Extract the [X, Y] coordinate from the center of the cell holding the provided text.  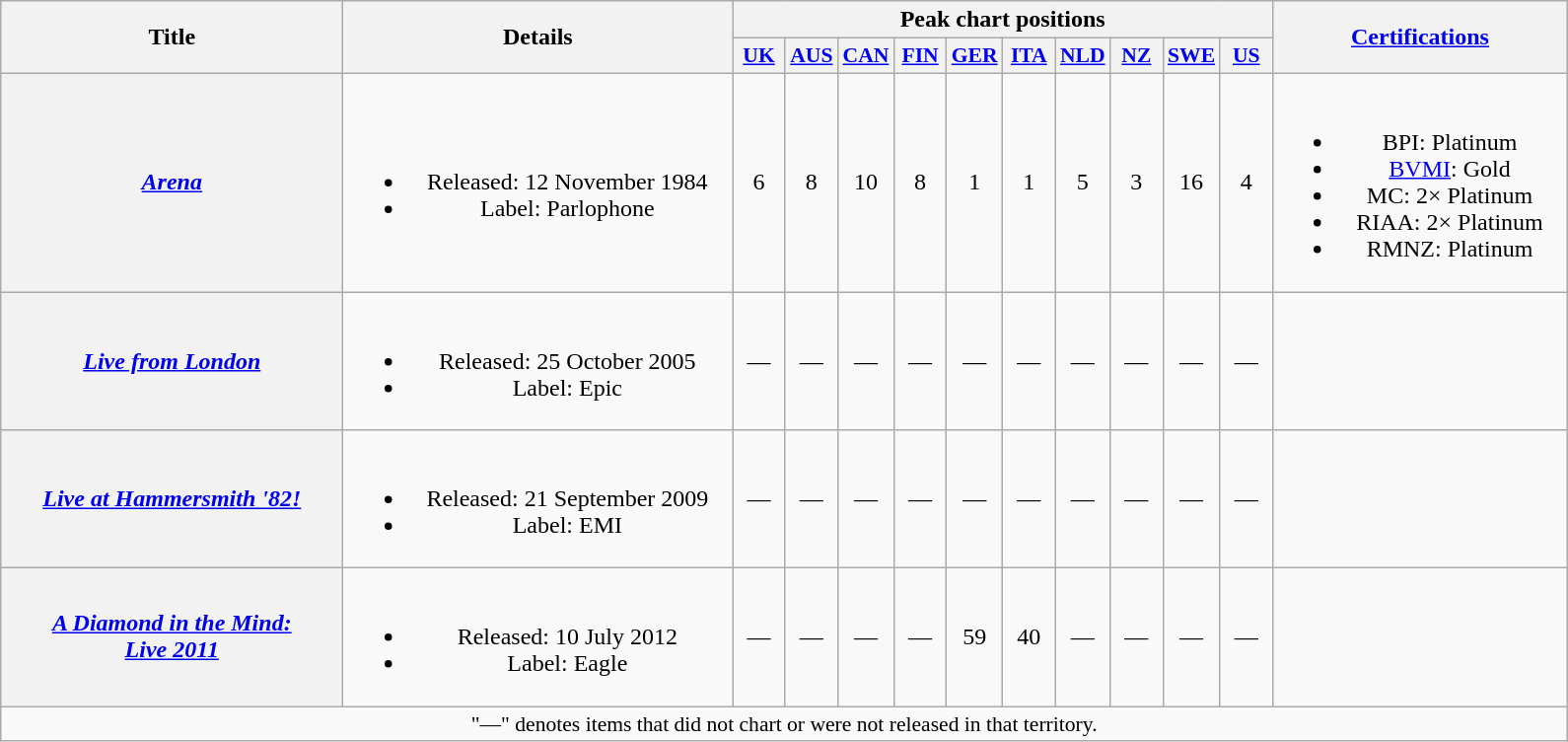
GER [974, 56]
Peak chart positions [1003, 20]
3 [1136, 182]
NZ [1136, 56]
AUS [811, 56]
"—" denotes items that did not chart or were not released in that territory. [785, 724]
Live at Hammersmith '82! [172, 499]
Certifications [1420, 37]
Released: 10 July 2012Label: Eagle [538, 637]
UK [759, 56]
BPI: PlatinumBVMI: GoldMC: 2× PlatinumRIAA: 2× PlatinumRMNZ: Platinum [1420, 182]
ITA [1030, 56]
Details [538, 37]
5 [1083, 182]
Live from London [172, 361]
Released: 12 November 1984Label: Parlophone [538, 182]
Title [172, 37]
NLD [1083, 56]
FIN [919, 56]
59 [974, 637]
16 [1191, 182]
10 [866, 182]
4 [1247, 182]
A Diamond in the Mind:Live 2011 [172, 637]
6 [759, 182]
Released: 21 September 2009Label: EMI [538, 499]
Released: 25 October 2005Label: Epic [538, 361]
CAN [866, 56]
SWE [1191, 56]
Arena [172, 182]
40 [1030, 637]
US [1247, 56]
